Extract the (X, Y) coordinate from the center of the cell holding the provided text.  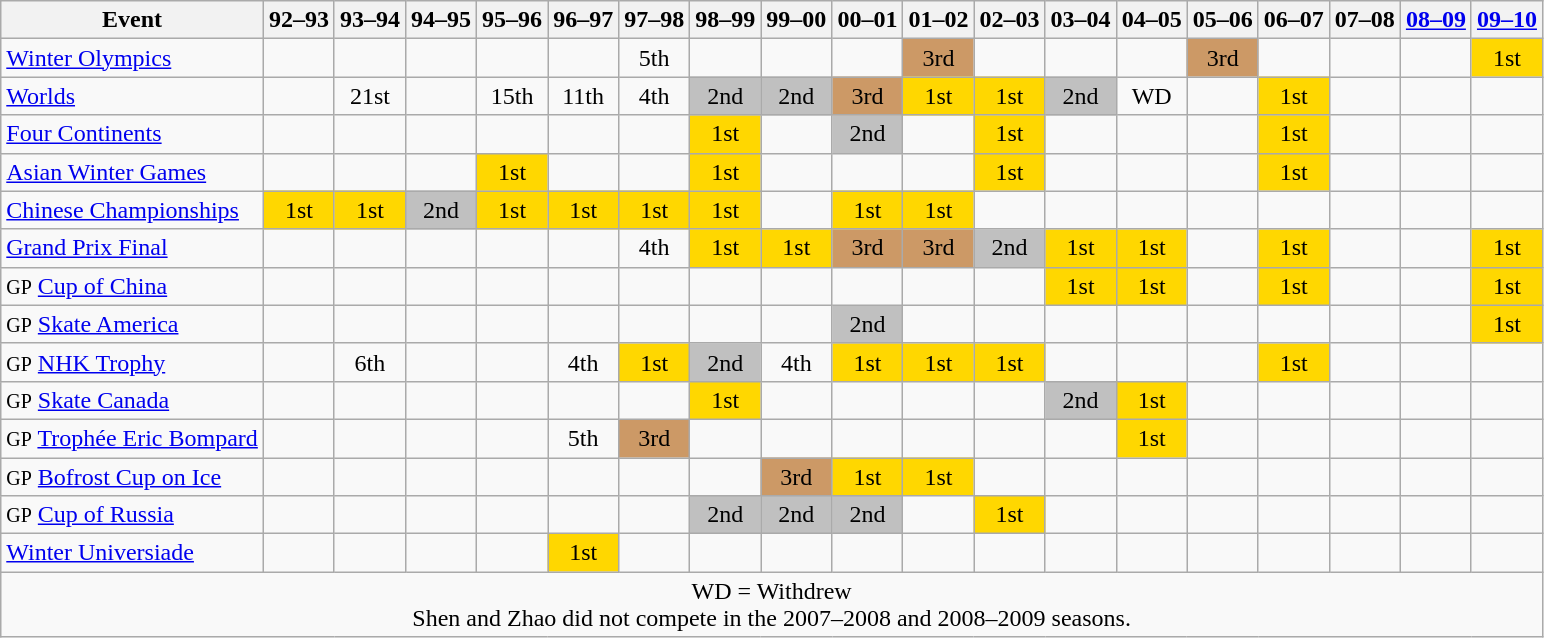
00–01 (868, 20)
98–99 (726, 20)
WD = Withdrew Shen and Zhao did not compete in the 2007–2008 and 2008–2009 seasons. (772, 604)
Four Continents (132, 134)
03–04 (1080, 20)
WD (1152, 96)
6th (370, 362)
06–07 (1294, 20)
93–94 (370, 20)
GP Cup of China (132, 286)
Winter Olympics (132, 58)
95–96 (512, 20)
04–05 (1152, 20)
11th (584, 96)
Event (132, 20)
05–06 (1222, 20)
GP Skate Canada (132, 400)
97–98 (654, 20)
Worlds (132, 96)
GP Bofrost Cup on Ice (132, 477)
07–08 (1364, 20)
96–97 (584, 20)
GP Skate America (132, 324)
92–93 (298, 20)
Chinese Championships (132, 210)
09–10 (1506, 20)
GP Cup of Russia (132, 515)
Winter Universiade (132, 553)
Asian Winter Games (132, 172)
Grand Prix Final (132, 248)
02–03 (1010, 20)
01–02 (938, 20)
08–09 (1436, 20)
GP Trophée Eric Bompard (132, 438)
15th (512, 96)
21st (370, 96)
99–00 (796, 20)
94–95 (440, 20)
GP NHK Trophy (132, 362)
